Search for the cell housing the specified text and yield its [X, Y] center coordinate. 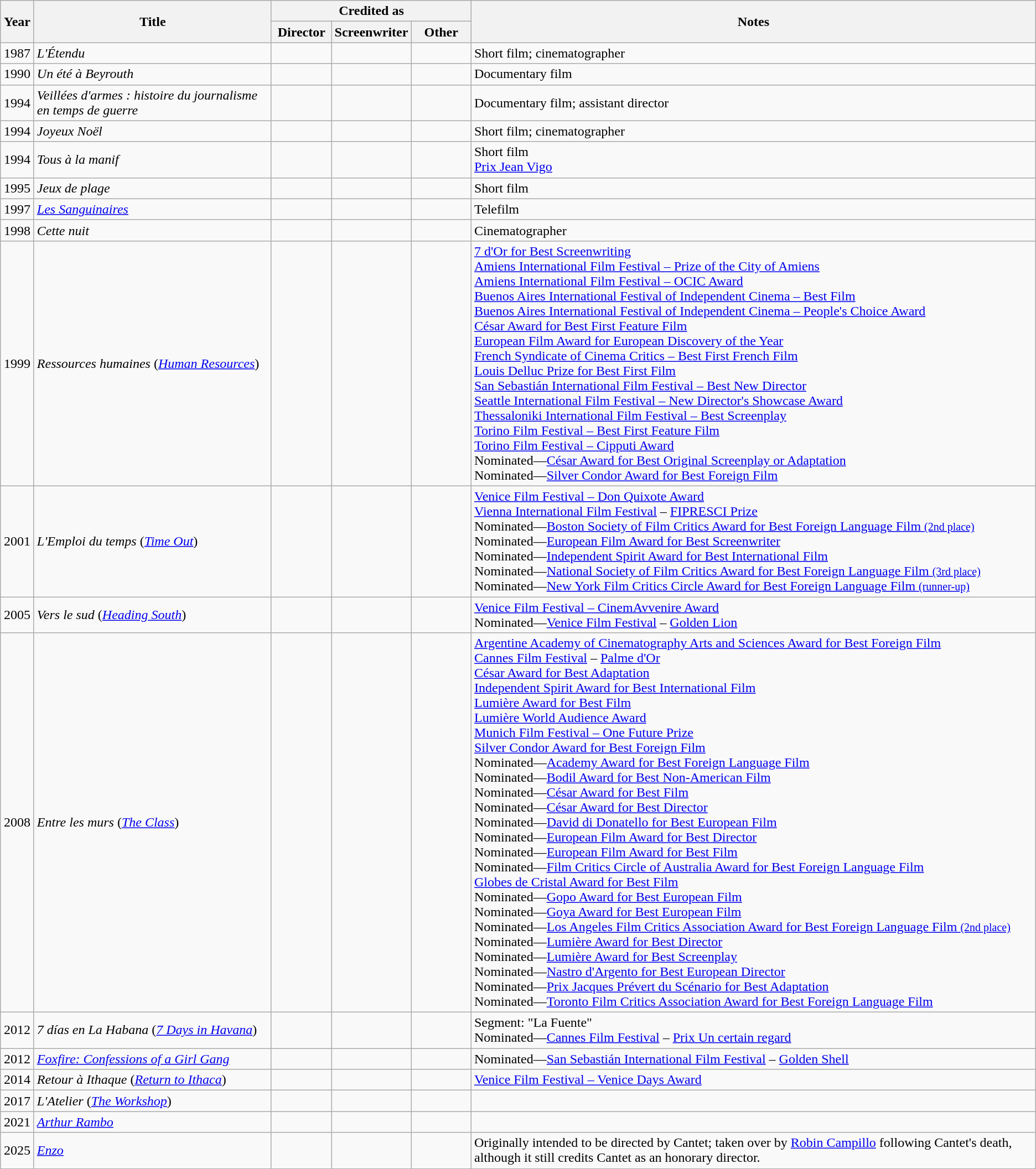
2014 [18, 1080]
1995 [18, 188]
L'Atelier (The Workshop) [153, 1101]
1999 [18, 363]
1997 [18, 209]
Enzo [153, 1151]
Credited as [371, 11]
1987 [18, 53]
Entre les murs (The Class) [153, 823]
Venice Film Festival – CinemAvvenire AwardNominated—Venice Film Festival – Golden Lion [753, 614]
Director [301, 32]
L'Emploi du temps (Time Out) [153, 541]
Jeux de plage [153, 188]
Nominated—San Sebastián International Film Festival – Golden Shell [753, 1059]
Telefilm [753, 209]
2005 [18, 614]
L'Étendu [153, 53]
1998 [18, 230]
Tous à la manif [153, 159]
Les Sanguinaires [153, 209]
Vers le sud (Heading South) [153, 614]
Notes [753, 22]
Screenwriter [371, 32]
Un été à Beyrouth [153, 74]
2008 [18, 823]
Segment: "La Fuente"Nominated—Cannes Film Festival – Prix Un certain regard [753, 1030]
Other [442, 32]
Veillées d'armes : histoire du journalisme en temps de guerre [153, 103]
Foxfire: Confessions of a Girl Gang [153, 1059]
Arthur Rambo [153, 1122]
Joyeux Noël [153, 131]
1990 [18, 74]
2017 [18, 1101]
Retour à Ithaque (Return to Ithaca) [153, 1080]
Title [153, 22]
Documentary film [753, 74]
Venice Film Festival – Venice Days Award [753, 1080]
Ressources humaines (Human Resources) [153, 363]
2025 [18, 1151]
Documentary film; assistant director [753, 103]
2001 [18, 541]
Year [18, 22]
Short filmPrix Jean Vigo [753, 159]
Cinematographer [753, 230]
2021 [18, 1122]
Short film [753, 188]
Cette nuit [153, 230]
7 días en La Habana (7 Days in Havana) [153, 1030]
